Return [X, Y] of the center of cell containing provided text 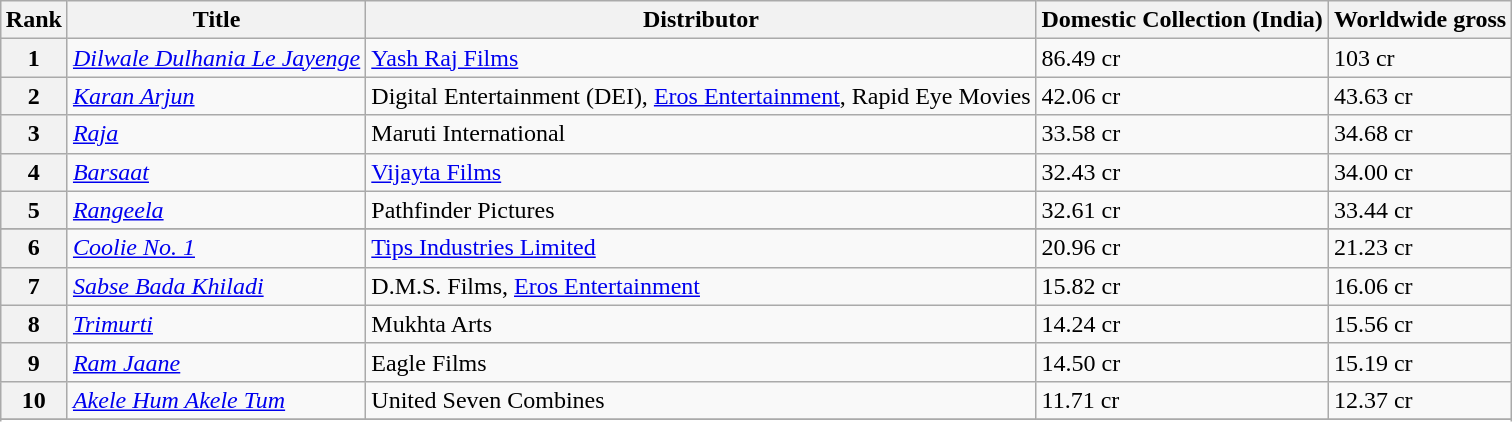
Rangeela [216, 210]
33.58 cr [1182, 134]
Ram Jaane [216, 362]
32.43 cr [1182, 172]
Worldwide gross [1420, 20]
Trimurti [216, 324]
8 [34, 324]
16.06 cr [1420, 286]
34.68 cr [1420, 134]
5 [34, 210]
Sabse Bada Khiladi [216, 286]
Eagle Films [701, 362]
Vijayta Films [701, 172]
11.71 cr [1182, 400]
9 [34, 362]
7 [34, 286]
4 [34, 172]
Yash Raj Films [701, 58]
15.56 cr [1420, 324]
Tips Industries Limited [701, 248]
1 [34, 58]
20.96 cr [1182, 248]
10 [34, 400]
43.63 cr [1420, 96]
Distributor [701, 20]
Dilwale Dulhania Le Jayenge [216, 58]
D.M.S. Films, Eros Entertainment [701, 286]
Pathfinder Pictures [701, 210]
42.06 cr [1182, 96]
Barsaat [216, 172]
15.19 cr [1420, 362]
12.37 cr [1420, 400]
Akele Hum Akele Tum [216, 400]
14.24 cr [1182, 324]
Title [216, 20]
Coolie No. 1 [216, 248]
United Seven Combines [701, 400]
Domestic Collection (India) [1182, 20]
2 [34, 96]
3 [34, 134]
Digital Entertainment (DEI), Eros Entertainment, Rapid Eye Movies [701, 96]
Maruti International [701, 134]
Rank [34, 20]
Mukhta Arts [701, 324]
103 cr [1420, 58]
32.61 cr [1182, 210]
33.44 cr [1420, 210]
Raja [216, 134]
6 [34, 248]
15.82 cr [1182, 286]
Karan Arjun [216, 96]
21.23 cr [1420, 248]
34.00 cr [1420, 172]
86.49 cr [1182, 58]
14.50 cr [1182, 362]
